Find where the given text appears and provide that cell's center as [X, Y] coordinate. 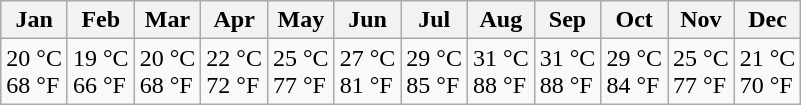
21 °C70 °F [768, 72]
Sep [568, 20]
29 °C85 °F [434, 72]
Jun [368, 20]
Jul [434, 20]
Jan [34, 20]
29 °C84 °F [634, 72]
19 °C66 °F [100, 72]
May [300, 20]
Mar [168, 20]
Apr [234, 20]
22 °C72 °F [234, 72]
Aug [502, 20]
27 °C81 °F [368, 72]
Oct [634, 20]
Dec [768, 20]
Nov [702, 20]
Feb [100, 20]
